Scan for the cell matching the given text and deliver its (X, Y) coordinate at center. 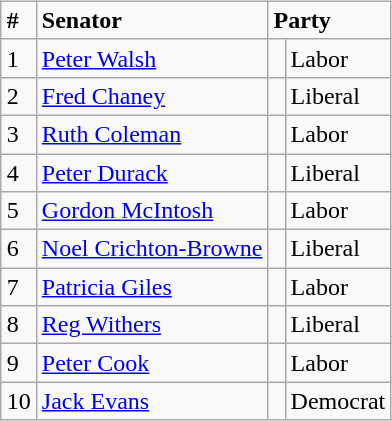
# (18, 20)
Party (330, 20)
Peter Walsh (152, 58)
Reg Withers (152, 325)
Fred Chaney (152, 96)
Noel Crichton-Browne (152, 249)
5 (18, 211)
1 (18, 58)
Peter Cook (152, 363)
4 (18, 173)
8 (18, 325)
7 (18, 287)
Democrat (338, 401)
10 (18, 401)
Peter Durack (152, 173)
9 (18, 363)
3 (18, 134)
Patricia Giles (152, 287)
6 (18, 249)
Jack Evans (152, 401)
Gordon McIntosh (152, 211)
Ruth Coleman (152, 134)
Senator (152, 20)
2 (18, 96)
